For the text-containing cell, return its midpoint in (x, y) coordinate format. 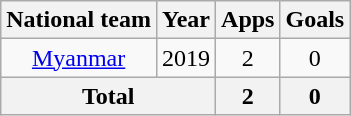
Goals (315, 20)
National team (79, 20)
Apps (248, 20)
Myanmar (79, 58)
Total (108, 96)
2019 (186, 58)
Year (186, 20)
